Pinpoint the cell where the given text exists, returning its [X, Y] midpoint coordinate. 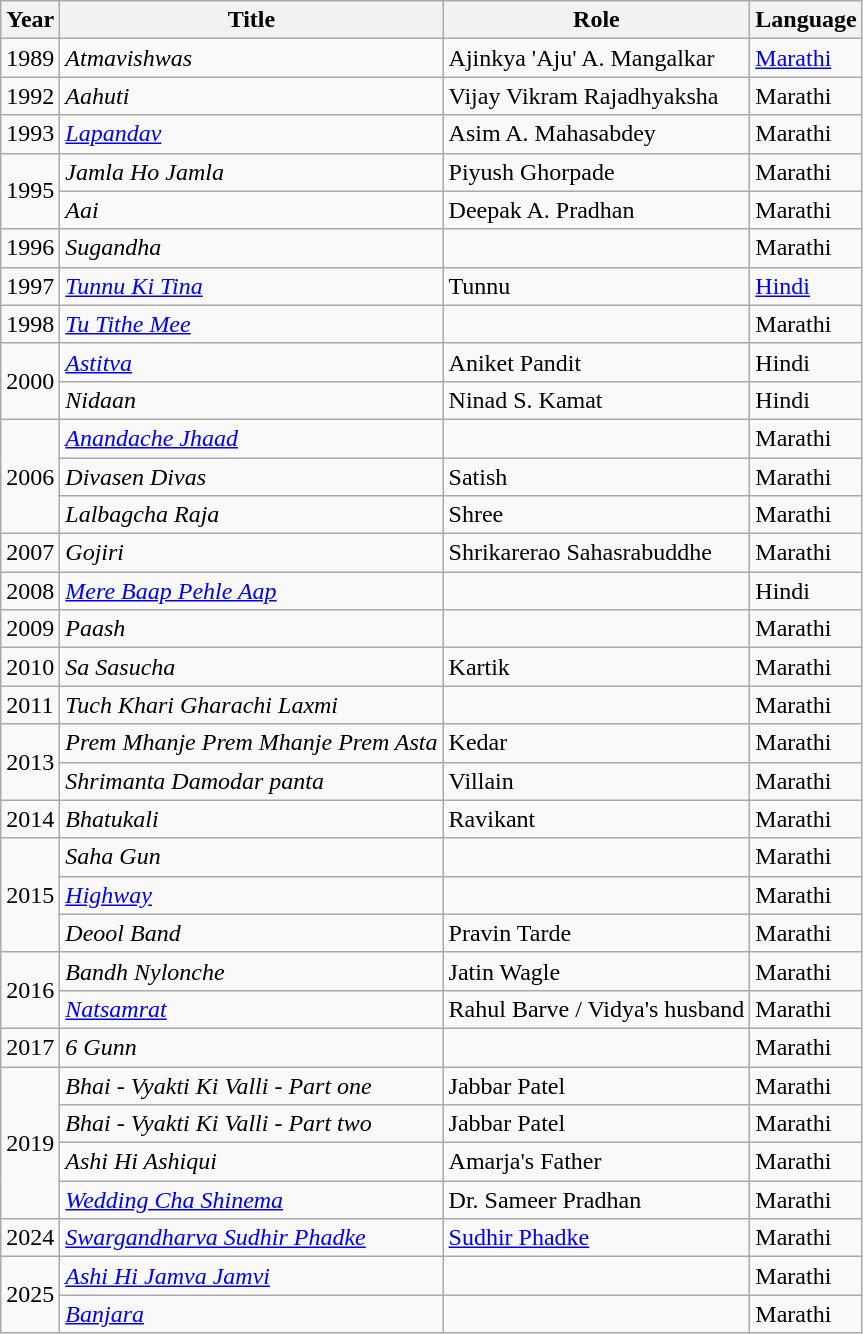
1989 [30, 58]
1997 [30, 286]
Kedar [596, 743]
Ajinkya 'Aju' A. Mangalkar [596, 58]
Language [806, 20]
Piyush Ghorpade [596, 172]
1996 [30, 248]
2009 [30, 629]
Mere Baap Pehle Aap [252, 591]
Gojiri [252, 553]
2015 [30, 895]
2019 [30, 1142]
Ninad S. Kamat [596, 400]
Shrikarerao Sahasrabuddhe [596, 553]
2017 [30, 1047]
Ashi Hi Ashiqui [252, 1162]
Highway [252, 895]
1993 [30, 134]
Prem Mhanje Prem Mhanje Prem Asta [252, 743]
Banjara [252, 1314]
1995 [30, 191]
2006 [30, 476]
2014 [30, 819]
Deepak A. Pradhan [596, 210]
Role [596, 20]
Sugandha [252, 248]
2024 [30, 1238]
2008 [30, 591]
Bhai - Vyakti Ki Valli - Part two [252, 1124]
Aai [252, 210]
2011 [30, 705]
Natsamrat [252, 1009]
Aniket Pandit [596, 362]
2025 [30, 1295]
Rahul Barve / Vidya's husband [596, 1009]
Year [30, 20]
Tunnu [596, 286]
Lapandav [252, 134]
2013 [30, 762]
Satish [596, 477]
Divasen Divas [252, 477]
Deool Band [252, 933]
Anandache Jhaad [252, 438]
Aahuti [252, 96]
Shrimanta Damodar panta [252, 781]
Asim A. Mahasabdey [596, 134]
Villain [596, 781]
Ashi Hi Jamva Jamvi [252, 1276]
Bandh Nylonche [252, 971]
Saha Gun [252, 857]
Tunnu Ki Tina [252, 286]
2000 [30, 381]
2007 [30, 553]
Jamla Ho Jamla [252, 172]
Atmavishwas [252, 58]
Pravin Tarde [596, 933]
Swargandharva Sudhir Phadke [252, 1238]
Sudhir Phadke [596, 1238]
Dr. Sameer Pradhan [596, 1200]
2016 [30, 990]
Jatin Wagle [596, 971]
Lalbagcha Raja [252, 515]
Wedding Cha Shinema [252, 1200]
Nidaan [252, 400]
Tuch Khari Gharachi Laxmi [252, 705]
1998 [30, 324]
Paash [252, 629]
Kartik [596, 667]
Astitva [252, 362]
6 Gunn [252, 1047]
Bhatukali [252, 819]
Bhai - Vyakti Ki Valli - Part one [252, 1085]
Amarja's Father [596, 1162]
Vijay Vikram Rajadhyaksha [596, 96]
2010 [30, 667]
Shree [596, 515]
Sa Sasucha [252, 667]
1992 [30, 96]
Ravikant [596, 819]
Tu Tithe Mee [252, 324]
Title [252, 20]
